Locate the cell with the specified text and output its [X, Y] center coordinate. 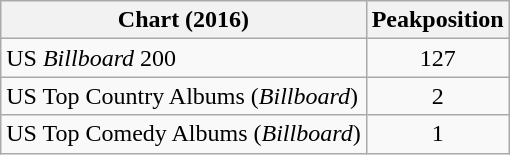
1 [438, 134]
US Billboard 200 [184, 58]
Peakposition [438, 20]
US Top Comedy Albums (Billboard) [184, 134]
127 [438, 58]
Chart (2016) [184, 20]
US Top Country Albums (Billboard) [184, 96]
2 [438, 96]
